Extract the (X, Y) coordinate from the center of the cell holding the provided text.  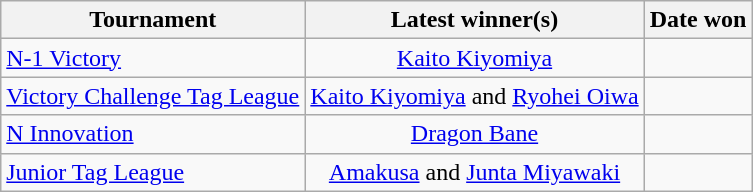
Junior Tag League (153, 172)
Date won (698, 20)
Dragon Bane (474, 134)
N Innovation (153, 134)
Kaito Kiyomiya and Ryohei Oiwa (474, 96)
N-1 Victory (153, 58)
Tournament (153, 20)
Kaito Kiyomiya (474, 58)
Latest winner(s) (474, 20)
Victory Challenge Tag League (153, 96)
Amakusa and Junta Miyawaki (474, 172)
